Return the [X, Y] coordinate for the center point of the cell that contains the specified text.  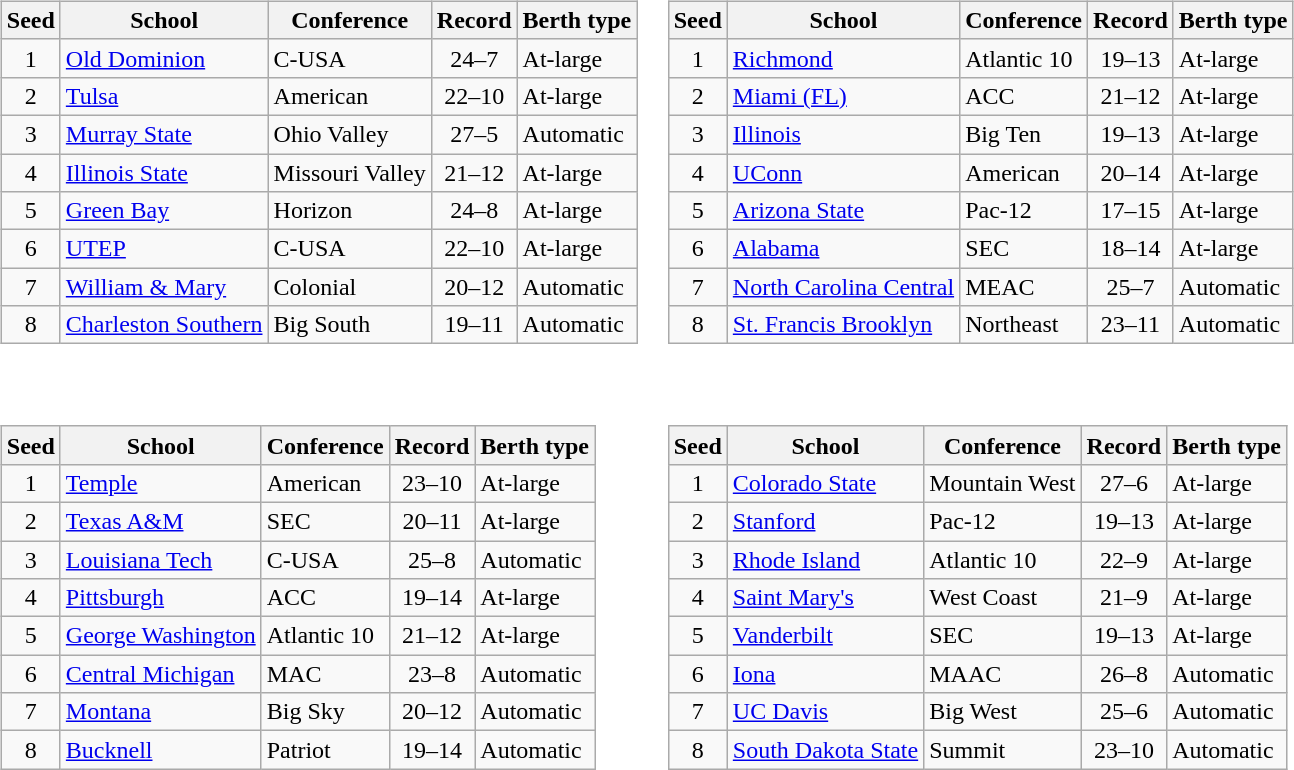
Colonial [350, 287]
Ohio Valley [350, 134]
Iona [825, 674]
25–6 [1124, 712]
UC Davis [825, 712]
Stanford [825, 521]
26–8 [1124, 674]
Tulsa [164, 96]
Bucknell [160, 750]
24–8 [474, 211]
27–5 [474, 134]
Patriot [325, 750]
South Dakota State [825, 750]
Charleston Southern [164, 325]
Alabama [843, 249]
Arizona State [843, 211]
Horizon [350, 211]
MAAC [1002, 674]
Pittsburgh [160, 598]
27–6 [1124, 483]
Murray State [164, 134]
MEAC [1024, 287]
Vanderbilt [825, 636]
Central Michigan [160, 674]
Green Bay [164, 211]
22–9 [1124, 559]
Colorado State [825, 483]
Rhode Island [825, 559]
18–14 [1131, 249]
Texas A&M [160, 521]
24–7 [474, 58]
23–8 [432, 674]
Louisiana Tech [160, 559]
20–11 [432, 521]
Richmond [843, 58]
North Carolina Central [843, 287]
Temple [160, 483]
Northeast [1024, 325]
Missouri Valley [350, 173]
UTEP [164, 249]
25–8 [432, 559]
Big South [350, 325]
George Washington [160, 636]
20–14 [1131, 173]
Illinois State [164, 173]
23–11 [1131, 325]
William & Mary [164, 287]
MAC [325, 674]
Mountain West [1002, 483]
Big West [1002, 712]
St. Francis Brooklyn [843, 325]
Big Sky [325, 712]
UConn [843, 173]
19–11 [474, 325]
Summit [1002, 750]
Illinois [843, 134]
Miami (FL) [843, 96]
Old Dominion [164, 58]
25–7 [1131, 287]
17–15 [1131, 211]
Montana [160, 712]
21–9 [1124, 598]
Saint Mary's [825, 598]
Big Ten [1024, 134]
West Coast [1002, 598]
